Locate the cell with the specified text and output its [x, y] center coordinate. 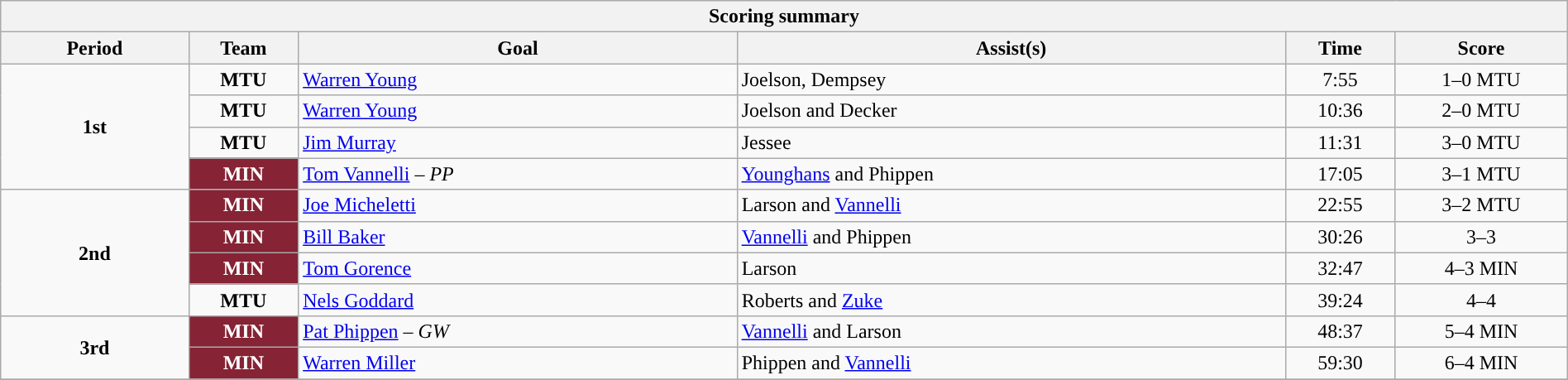
7:55 [1340, 79]
2nd [94, 253]
4–3 MIN [1481, 268]
2–0 MTU [1481, 111]
Warren Miller [518, 363]
Jim Murray [518, 142]
Vannelli and Larson [1011, 331]
Joelson and Decker [1011, 111]
Bill Baker [518, 237]
5–4 MIN [1481, 331]
48:37 [1340, 331]
39:24 [1340, 300]
Jessee [1011, 142]
Larson [1011, 268]
59:30 [1340, 363]
Joe Micheletti [518, 205]
3rd [94, 347]
1–0 MTU [1481, 79]
Younghans and Phippen [1011, 174]
Roberts and Zuke [1011, 300]
Score [1481, 48]
Nels Goddard [518, 300]
Pat Phippen – GW [518, 331]
Tom Gorence [518, 268]
1st [94, 127]
Phippen and Vannelli [1011, 363]
3–3 [1481, 237]
Goal [518, 48]
22:55 [1340, 205]
10:36 [1340, 111]
11:31 [1340, 142]
6–4 MIN [1481, 363]
Tom Vannelli – PP [518, 174]
Scoring summary [784, 17]
Assist(s) [1011, 48]
Vannelli and Phippen [1011, 237]
Period [94, 48]
3–1 MTU [1481, 174]
32:47 [1340, 268]
Larson and Vannelli [1011, 205]
Time [1340, 48]
4–4 [1481, 300]
Team [243, 48]
17:05 [1340, 174]
30:26 [1340, 237]
3–0 MTU [1481, 142]
Joelson, Dempsey [1011, 79]
3–2 MTU [1481, 205]
